Return the [x, y] coordinate for the center point of the cell that contains the specified text.  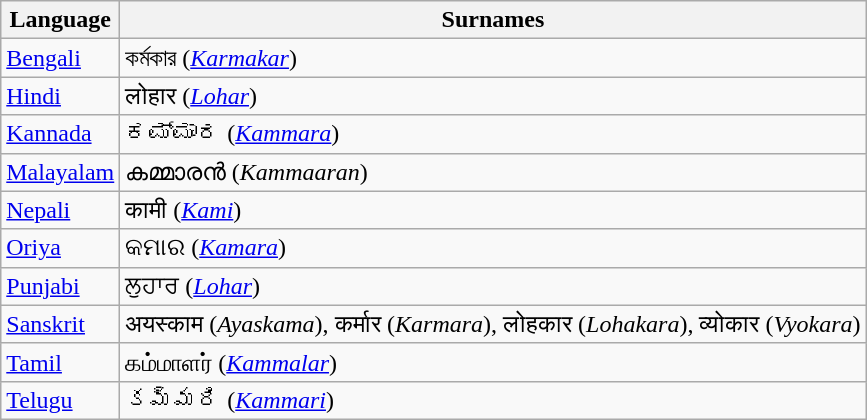
Surnames [493, 20]
ਲੁਹਾਰ (Lohar) [493, 286]
Malayalam [60, 172]
कामी (Kami) [493, 210]
கம்மாளர் (Kammalar) [493, 362]
Telugu [60, 400]
కమ్మరి (Kammari) [493, 400]
Hindi [60, 96]
Sanskrit [60, 324]
কর্মকার (Karmakar) [493, 58]
अयस्काम (Ayaskama), कर्मार (Karmara), लोहकार (Lohakara), व्योकार (Vyokara) [493, 324]
କମାର (Kamara) [493, 248]
Language [60, 20]
Kannada [60, 134]
Bengali [60, 58]
Nepali [60, 210]
ಕಮ್ಮಾರ (Kammara) [493, 134]
Tamil [60, 362]
Oriya [60, 248]
लोहार (Lohar) [493, 96]
കമ്മാരൻ (Kammaaran) [493, 172]
Punjabi [60, 286]
